Return the (x, y) coordinate for the center point of the cell that contains the specified text.  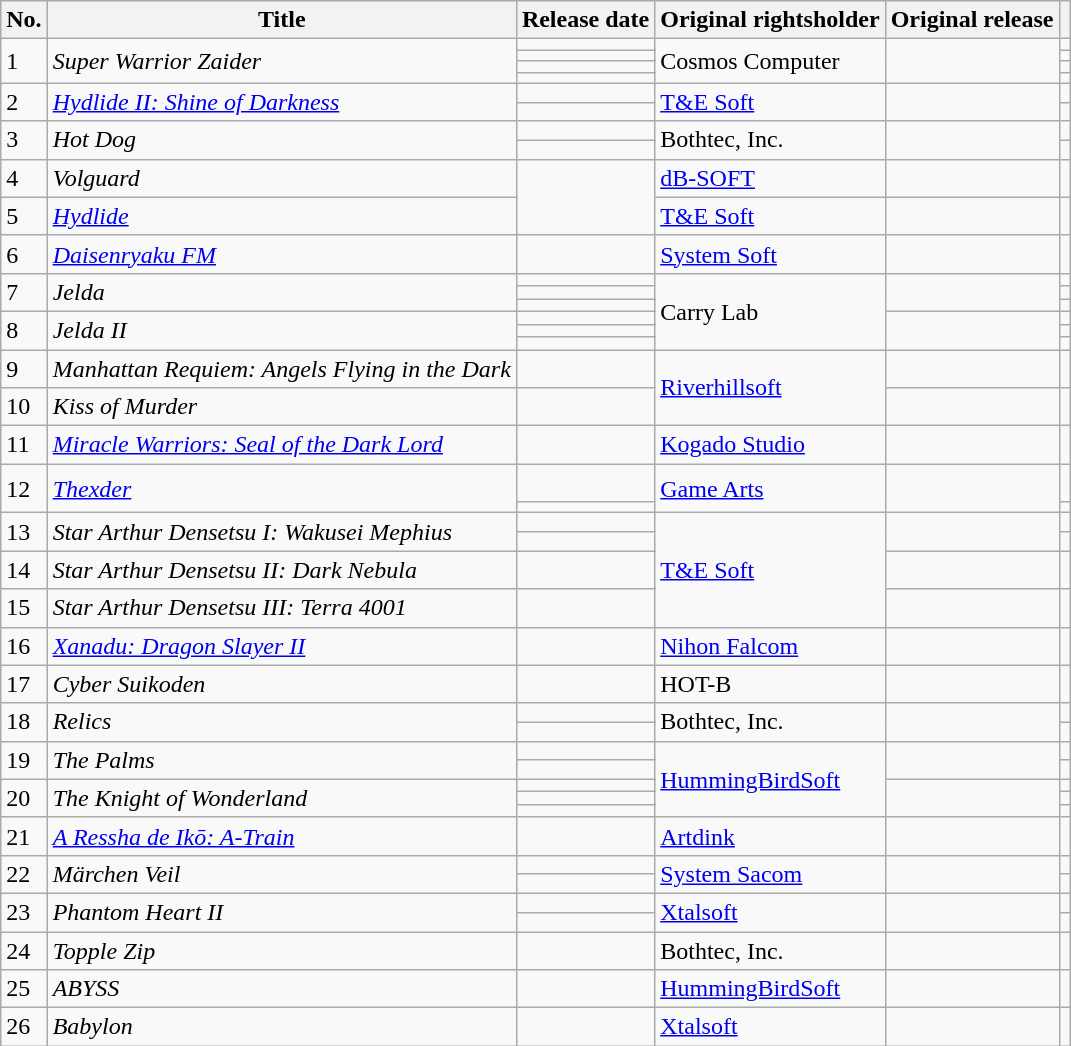
Jelda II (282, 330)
A Ressha de Ikō: A-Train (282, 836)
24 (24, 951)
Manhattan Requiem: Angels Flying in the Dark (282, 369)
20 (24, 798)
12 (24, 488)
The Knight of Wonderland (282, 798)
14 (24, 570)
7 (24, 292)
Nihon Falcom (770, 646)
Riverhillsoft (770, 388)
Original release (972, 20)
Title (282, 20)
16 (24, 646)
Star Arthur Densetsu II: Dark Nebula (282, 570)
System Sacom (770, 874)
4 (24, 178)
26 (24, 1027)
11 (24, 445)
19 (24, 760)
System Soft (770, 254)
10 (24, 407)
Game Arts (770, 488)
9 (24, 369)
Jelda (282, 292)
Kiss of Murder (282, 407)
1 (24, 61)
No. (24, 20)
Thexder (282, 488)
17 (24, 684)
Carry Lab (770, 311)
Hot Dog (282, 140)
Daisenryaku FM (282, 254)
Märchen Veil (282, 874)
dB-SOFT (770, 178)
HOT-B (770, 684)
21 (24, 836)
Hydlide II: Shine of Darkness (282, 102)
ABYSS (282, 989)
Super Warrior Zaider (282, 61)
6 (24, 254)
Kogado Studio (770, 445)
Babylon (282, 1027)
Xanadu: Dragon Slayer II (282, 646)
2 (24, 102)
13 (24, 532)
Cosmos Computer (770, 61)
Phantom Heart II (282, 912)
22 (24, 874)
Miracle Warriors: Seal of the Dark Lord (282, 445)
Artdink (770, 836)
Star Arthur Densetsu III: Terra 4001 (282, 608)
25 (24, 989)
Release date (585, 20)
Relics (282, 722)
5 (24, 216)
Original rightsholder (770, 20)
15 (24, 608)
Star Arthur Densetsu I: Wakusei Mephius (282, 532)
Volguard (282, 178)
The Palms (282, 760)
Topple Zip (282, 951)
Cyber Suikoden (282, 684)
3 (24, 140)
Hydlide (282, 216)
8 (24, 330)
23 (24, 912)
18 (24, 722)
